From the cell containing the given text, extract its center point as (x, y) coordinate. 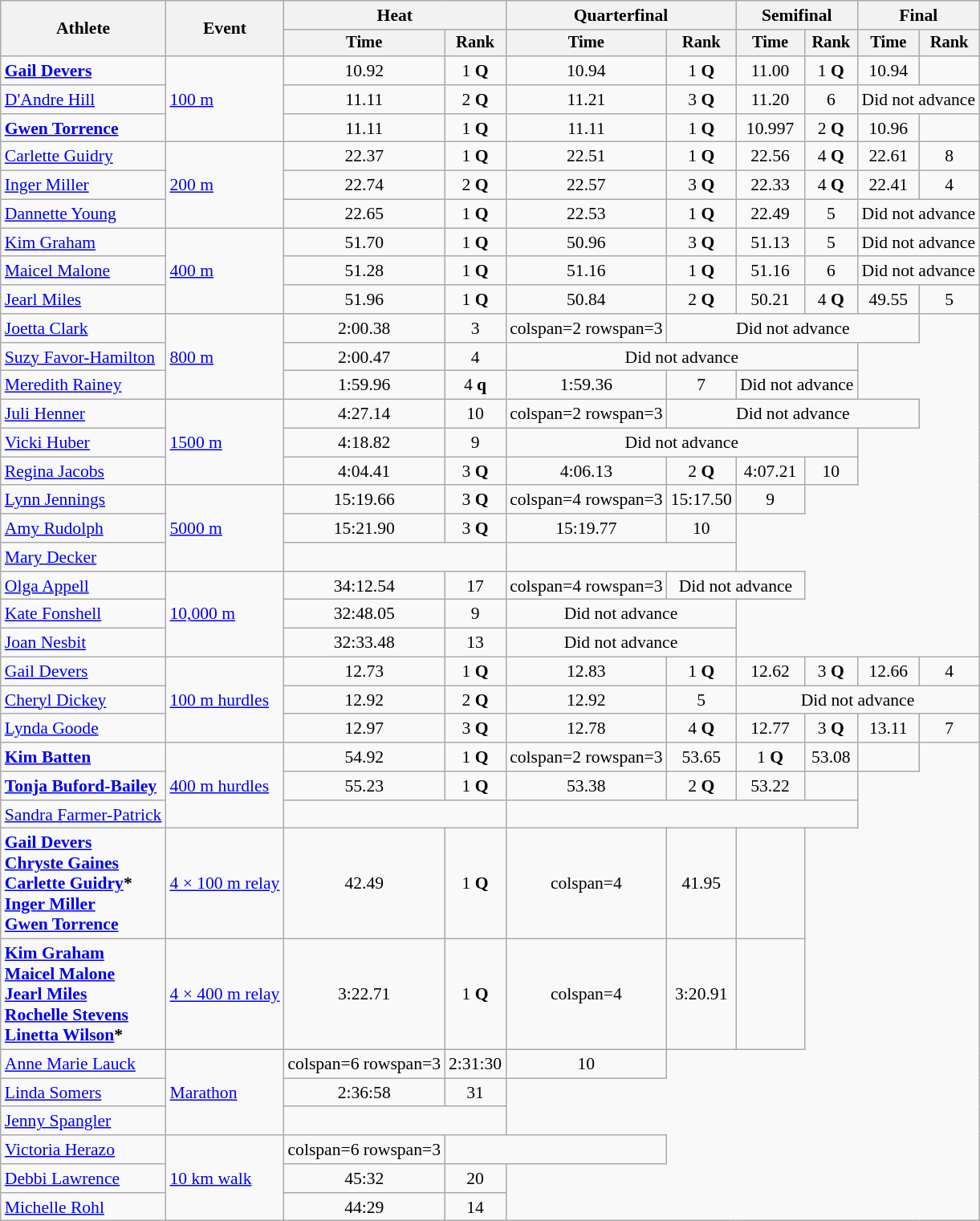
Cheryl Dickey (83, 700)
Heat (395, 15)
Athlete (83, 29)
2:00.47 (364, 357)
Jenny Spangler (83, 1121)
1:59.36 (586, 385)
50.21 (771, 299)
Carlette Guidry (83, 157)
17 (475, 586)
4:27.14 (364, 414)
10,000 m (225, 615)
100 m hurdles (225, 700)
Lynn Jennings (83, 500)
1:59.96 (364, 385)
22.37 (364, 157)
15:19.66 (364, 500)
Suzy Favor-Hamilton (83, 357)
22.33 (771, 185)
50.96 (586, 242)
53.65 (701, 757)
50.84 (586, 299)
3:22.71 (364, 995)
12.73 (364, 672)
Mary Decker (83, 557)
13.11 (889, 729)
13 (475, 643)
22.49 (771, 214)
31 (475, 1093)
Anne Marie Lauck (83, 1064)
53.38 (586, 786)
15:21.90 (364, 528)
D'Andre Hill (83, 100)
4 × 400 m relay (225, 995)
Quarterfinal (621, 15)
Jearl Miles (83, 299)
15:17.50 (701, 500)
3 (475, 328)
10 km walk (225, 1178)
15:19.77 (586, 528)
Event (225, 29)
20 (475, 1178)
12.62 (771, 672)
3:20.91 (701, 995)
1500 m (225, 443)
22.51 (586, 157)
11.00 (771, 71)
Kim GrahamMaicel MaloneJearl MilesRochelle StevensLinetta Wilson* (83, 995)
2:00.38 (364, 328)
Dannette Young (83, 214)
Amy Rudolph (83, 528)
32:33.48 (364, 643)
12.66 (889, 672)
Vicki Huber (83, 443)
32:48.05 (364, 614)
12.77 (771, 729)
8 (949, 157)
Linda Somers (83, 1093)
100 m (225, 100)
2:36:58 (364, 1093)
49.55 (889, 299)
200 m (225, 185)
12.78 (586, 729)
51.13 (771, 242)
22.56 (771, 157)
45:32 (364, 1178)
Debbi Lawrence (83, 1178)
Olga Appell (83, 586)
Maicel Malone (83, 271)
51.70 (364, 242)
22.65 (364, 214)
2:31:30 (475, 1064)
22.53 (586, 214)
34:12.54 (364, 586)
12.83 (586, 672)
Gwen Torrence (83, 128)
4:04.41 (364, 471)
Victoria Herazo (83, 1150)
12.97 (364, 729)
22.61 (889, 157)
Joan Nesbit (83, 643)
42.49 (364, 884)
11.21 (586, 100)
54.92 (364, 757)
53.08 (831, 757)
5000 m (225, 528)
Final (919, 15)
55.23 (364, 786)
10.92 (364, 71)
Gail DeversChryste GainesCarlette Guidry*Inger MillerGwen Torrence (83, 884)
400 m hurdles (225, 785)
Inger Miller (83, 185)
41.95 (701, 884)
4:07.21 (771, 471)
10.997 (771, 128)
Sandra Farmer-Patrick (83, 815)
Semifinal (797, 15)
Kim Batten (83, 757)
Kim Graham (83, 242)
800 m (225, 356)
Tonja Buford-Bailey (83, 786)
22.74 (364, 185)
Meredith Rainey (83, 385)
Joetta Clark (83, 328)
Juli Henner (83, 414)
11.20 (771, 100)
Marathon (225, 1093)
22.41 (889, 185)
51.28 (364, 271)
400 m (225, 271)
4 × 100 m relay (225, 884)
22.57 (586, 185)
53.22 (771, 786)
10.96 (889, 128)
Kate Fonshell (83, 614)
4:18.82 (364, 443)
Lynda Goode (83, 729)
4:06.13 (586, 471)
4 q (475, 385)
51.96 (364, 299)
Regina Jacobs (83, 471)
